Search for the cell housing the specified text and yield its (x, y) center coordinate. 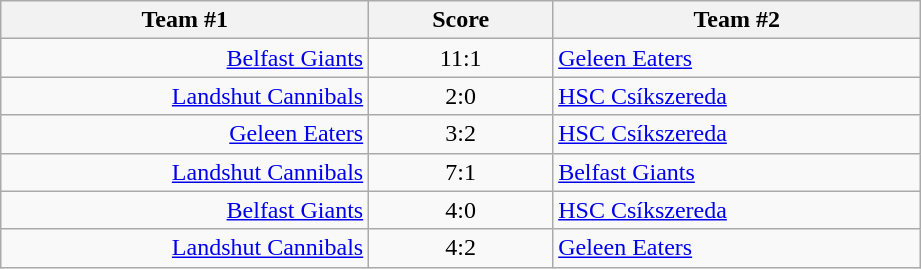
4:0 (461, 210)
3:2 (461, 134)
Team #2 (737, 20)
7:1 (461, 172)
11:1 (461, 58)
4:2 (461, 248)
Score (461, 20)
2:0 (461, 96)
Team #1 (185, 20)
